Pinpoint the cell where the given text exists, returning its (X, Y) midpoint coordinate. 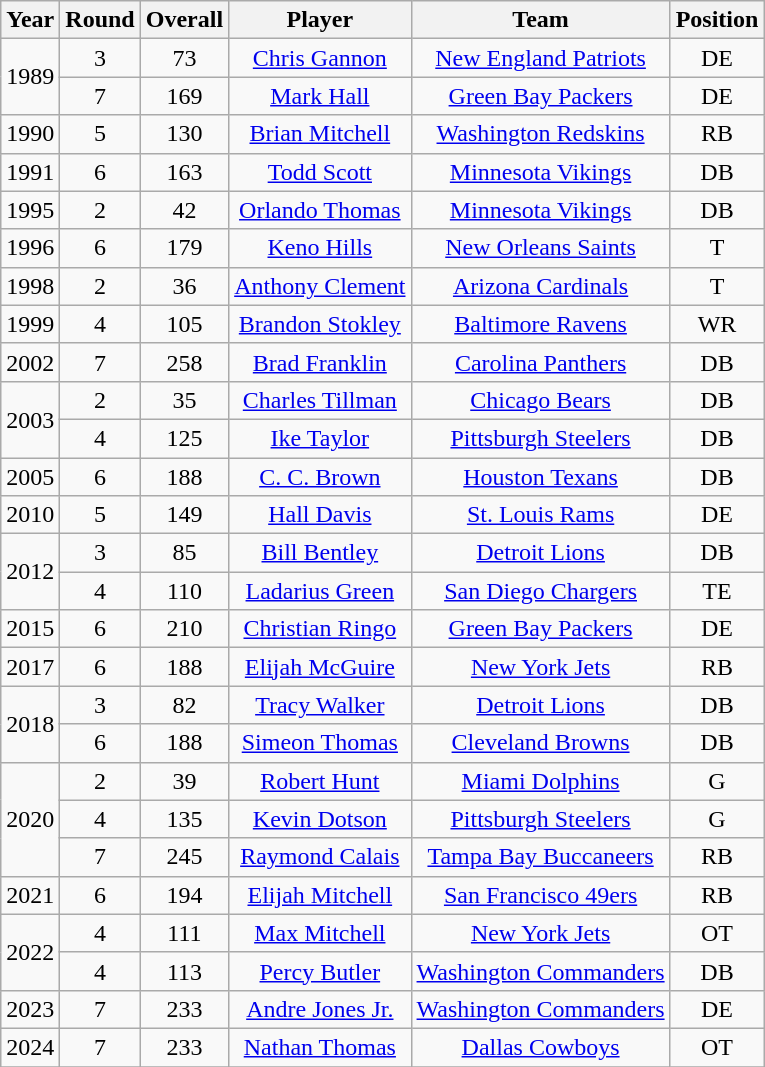
2012 (30, 572)
1998 (30, 286)
C. C. Brown (320, 477)
2003 (30, 419)
2015 (30, 629)
2010 (30, 515)
Chris Gannon (320, 58)
169 (184, 96)
Robert Hunt (320, 781)
Chicago Bears (540, 400)
St. Louis Rams (540, 515)
Washington Redskins (540, 134)
1990 (30, 134)
1996 (30, 248)
Brad Franklin (320, 362)
Arizona Cardinals (540, 286)
Ike Taylor (320, 438)
Simeon Thomas (320, 743)
Kevin Dotson (320, 819)
Keno Hills (320, 248)
Brian Mitchell (320, 134)
WR (717, 324)
Nathan Thomas (320, 1047)
Elijah McGuire (320, 667)
113 (184, 971)
210 (184, 629)
Baltimore Ravens (540, 324)
2018 (30, 724)
Carolina Panthers (540, 362)
2023 (30, 1009)
New Orleans Saints (540, 248)
85 (184, 553)
130 (184, 134)
2017 (30, 667)
245 (184, 857)
Miami Dolphins (540, 781)
Anthony Clement (320, 286)
1989 (30, 77)
163 (184, 172)
Elijah Mitchell (320, 895)
Overall (184, 20)
35 (184, 400)
179 (184, 248)
Orlando Thomas (320, 210)
2021 (30, 895)
Bill Bentley (320, 553)
Brandon Stokley (320, 324)
New England Patriots (540, 58)
Year (30, 20)
Round (100, 20)
135 (184, 819)
Christian Ringo (320, 629)
Andre Jones Jr. (320, 1009)
Tracy Walker (320, 705)
1991 (30, 172)
Charles Tillman (320, 400)
San Diego Chargers (540, 591)
125 (184, 438)
2020 (30, 819)
Position (717, 20)
2002 (30, 362)
39 (184, 781)
Cleveland Browns (540, 743)
Todd Scott (320, 172)
82 (184, 705)
Player (320, 20)
36 (184, 286)
73 (184, 58)
110 (184, 591)
Dallas Cowboys (540, 1047)
1995 (30, 210)
42 (184, 210)
San Francisco 49ers (540, 895)
TE (717, 591)
Max Mitchell (320, 933)
194 (184, 895)
1999 (30, 324)
Team (540, 20)
258 (184, 362)
2005 (30, 477)
Houston Texans (540, 477)
105 (184, 324)
149 (184, 515)
Mark Hall (320, 96)
2022 (30, 952)
Ladarius Green (320, 591)
Tampa Bay Buccaneers (540, 857)
Percy Butler (320, 971)
Hall Davis (320, 515)
111 (184, 933)
Raymond Calais (320, 857)
2024 (30, 1047)
